For the text-containing cell, return its midpoint in (x, y) coordinate format. 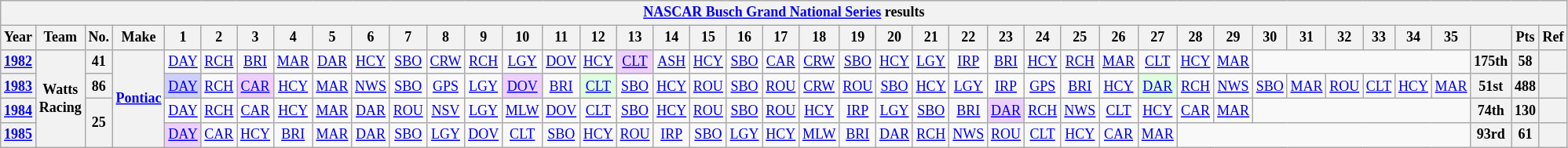
1983 (19, 86)
1985 (19, 135)
1984 (19, 110)
8 (446, 38)
35 (1451, 38)
No. (99, 38)
1982 (19, 61)
28 (1195, 38)
11 (561, 38)
86 (99, 86)
33 (1379, 38)
41 (99, 61)
3 (256, 38)
34 (1413, 38)
16 (744, 38)
12 (598, 38)
1 (183, 38)
4 (293, 38)
175th (1491, 61)
19 (857, 38)
24 (1043, 38)
29 (1234, 38)
Make (138, 38)
2 (219, 38)
NASCAR Busch Grand National Series results (784, 13)
488 (1526, 86)
27 (1157, 38)
14 (672, 38)
Watts Racing (60, 99)
Pontiac (138, 99)
22 (969, 38)
58 (1526, 61)
15 (708, 38)
6 (371, 38)
13 (634, 38)
Pts (1526, 38)
93rd (1491, 135)
Year (19, 38)
26 (1119, 38)
Ref (1553, 38)
5 (332, 38)
23 (1007, 38)
32 (1344, 38)
18 (820, 38)
ASH (672, 61)
30 (1270, 38)
61 (1526, 135)
74th (1491, 110)
7 (408, 38)
10 (521, 38)
21 (931, 38)
20 (895, 38)
9 (484, 38)
17 (780, 38)
31 (1307, 38)
Team (60, 38)
51st (1491, 86)
130 (1526, 110)
NSV (446, 110)
